For the text-containing cell, return its midpoint in (X, Y) coordinate format. 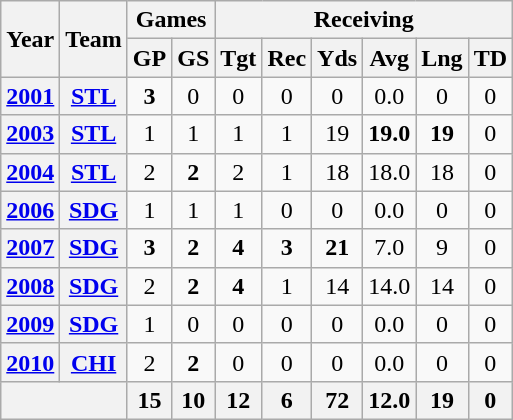
2001 (30, 96)
18.0 (390, 172)
Team (94, 39)
10 (194, 400)
12.0 (390, 400)
2009 (30, 324)
19.0 (390, 134)
CHI (94, 362)
GS (194, 58)
Games (170, 20)
Tgt (238, 58)
15 (149, 400)
2008 (30, 286)
Rec (287, 58)
6 (287, 400)
2007 (30, 248)
TD (490, 58)
2010 (30, 362)
9 (442, 248)
72 (338, 400)
21 (338, 248)
12 (238, 400)
2004 (30, 172)
Year (30, 39)
Receiving (364, 20)
GP (149, 58)
Avg (390, 58)
Lng (442, 58)
7.0 (390, 248)
Yds (338, 58)
14.0 (390, 286)
2003 (30, 134)
2006 (30, 210)
